Output the [x, y] coordinate of the center of the cell containing the given text.  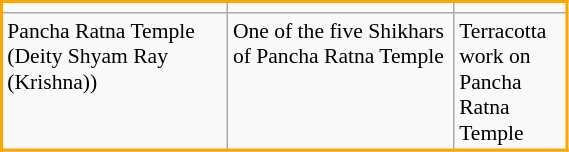
Pancha Ratna Temple (Deity Shyam Ray (Krishna)) [115, 82]
One of the five Shikhars of Pancha Ratna Temple [341, 82]
Terracotta work on Pancha Ratna Temple [510, 82]
